Find where the given text appears and provide that cell's center as [x, y] coordinate. 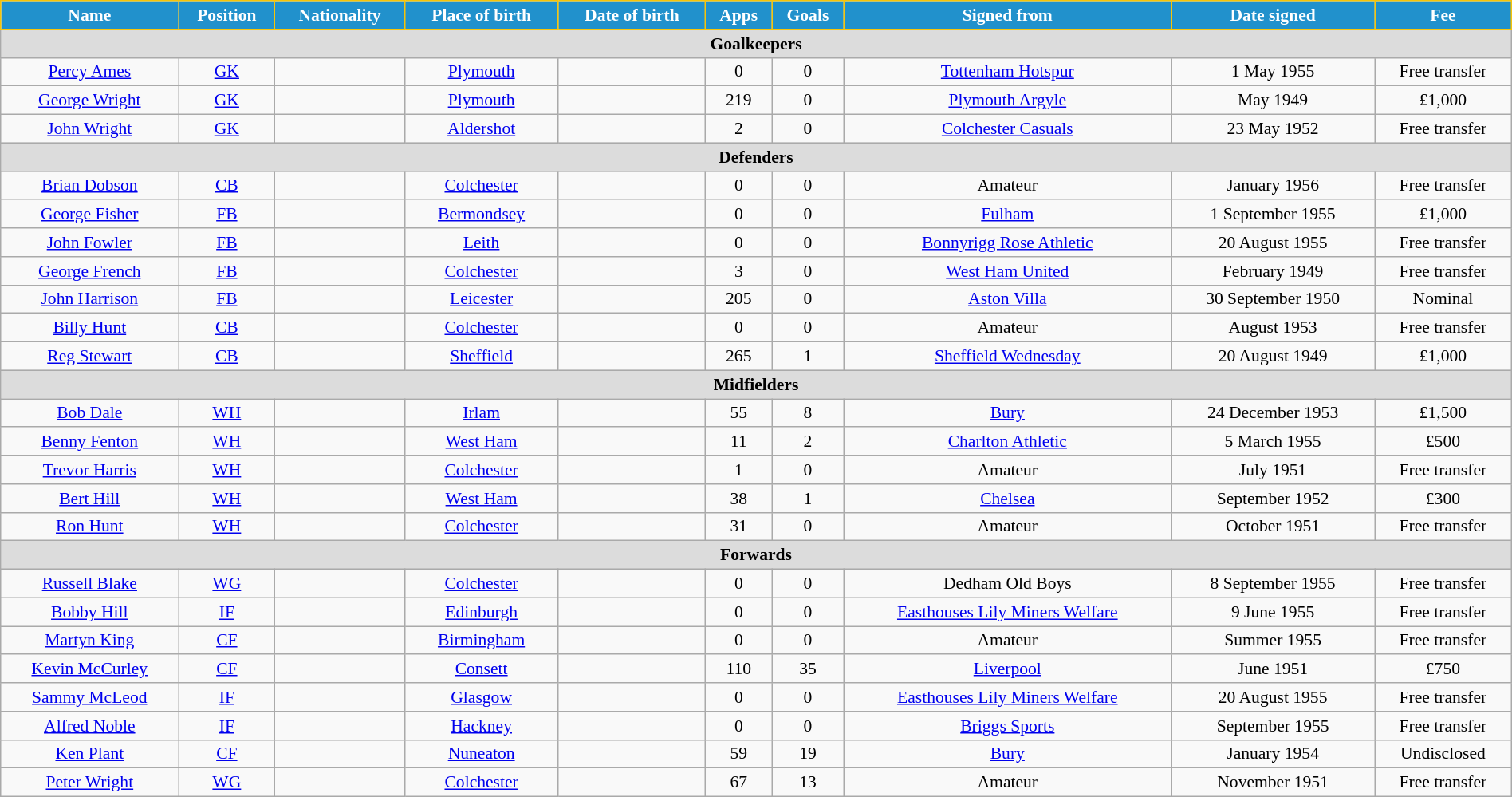
Ron Hunt [89, 527]
September 1952 [1273, 499]
265 [738, 357]
9 June 1955 [1273, 612]
Aldershot [482, 129]
Midfielders [756, 385]
Forwards [756, 555]
Bobby Hill [89, 612]
Name [89, 15]
Leicester [482, 299]
Bob Dale [89, 413]
November 1951 [1273, 783]
Defenders [756, 157]
Brian Dobson [89, 186]
31 [738, 527]
West Ham United [1008, 271]
August 1953 [1273, 328]
Ken Plant [89, 754]
Dedham Old Boys [1008, 584]
13 [808, 783]
Position [226, 15]
January 1956 [1273, 186]
Bermondsey [482, 215]
Sheffield [482, 357]
Chelsea [1008, 499]
Date of birth [632, 15]
8 [808, 413]
George Wright [89, 101]
Russell Blake [89, 584]
Benny Fenton [89, 442]
Glasgow [482, 697]
110 [738, 669]
Colchester Casuals [1008, 129]
8 September 1955 [1273, 584]
Leith [482, 243]
55 [738, 413]
July 1951 [1273, 470]
Fulham [1008, 215]
John Harrison [89, 299]
Irlam [482, 413]
24 December 1953 [1273, 413]
11 [738, 442]
Martyn King [89, 641]
67 [738, 783]
205 [738, 299]
1 May 1955 [1273, 72]
Peter Wright [89, 783]
Briggs Sports [1008, 726]
Nationality [340, 15]
23 May 1952 [1273, 129]
Date signed [1273, 15]
219 [738, 101]
Alfred Noble [89, 726]
Goals [808, 15]
£500 [1443, 442]
Bonnyrigg Rose Athletic [1008, 243]
February 1949 [1273, 271]
Billy Hunt [89, 328]
£300 [1443, 499]
Signed from [1008, 15]
3 [738, 271]
5 March 1955 [1273, 442]
Nominal [1443, 299]
Sheffield Wednesday [1008, 357]
May 1949 [1273, 101]
30 September 1950 [1273, 299]
59 [738, 754]
October 1951 [1273, 527]
Apps [738, 15]
Fee [1443, 15]
Reg Stewart [89, 357]
20 August 1949 [1273, 357]
Undisclosed [1443, 754]
Nuneaton [482, 754]
Trevor Harris [89, 470]
Percy Ames [89, 72]
Summer 1955 [1273, 641]
George French [89, 271]
38 [738, 499]
September 1955 [1273, 726]
Goalkeepers [756, 44]
Birmingham [482, 641]
Kevin McCurley [89, 669]
January 1954 [1273, 754]
George Fisher [89, 215]
Bert Hill [89, 499]
John Fowler [89, 243]
Charlton Athletic [1008, 442]
£750 [1443, 669]
Hackney [482, 726]
Aston Villa [1008, 299]
£1,500 [1443, 413]
Sammy McLeod [89, 697]
Liverpool [1008, 669]
John Wright [89, 129]
35 [808, 669]
19 [808, 754]
June 1951 [1273, 669]
Consett [482, 669]
Place of birth [482, 15]
Tottenham Hotspur [1008, 72]
Plymouth Argyle [1008, 101]
1 September 1955 [1273, 215]
Edinburgh [482, 612]
